Return (x, y) of the center of cell containing provided text 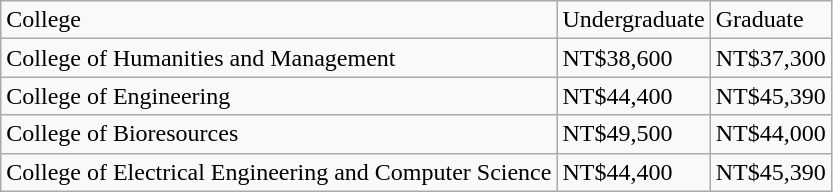
College of Bioresources (279, 134)
College of Humanities and Management (279, 58)
NT$38,600 (634, 58)
NT$37,300 (770, 58)
NT$49,500 (634, 134)
College (279, 20)
Undergraduate (634, 20)
College of Engineering (279, 96)
College of Electrical Engineering and Computer Science (279, 172)
Graduate (770, 20)
NT$44,000 (770, 134)
